From the cell containing the given text, extract its center point as [x, y] coordinate. 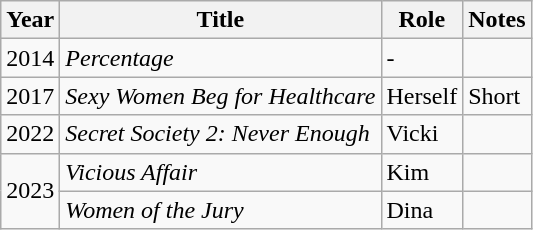
Sexy Women Beg for Healthcare [220, 96]
Percentage [220, 58]
Title [220, 20]
Year [30, 20]
Kim [422, 172]
Herself [422, 96]
Vicious Affair [220, 172]
Secret Society 2: Never Enough [220, 134]
2022 [30, 134]
Vicki [422, 134]
Short [497, 96]
2017 [30, 96]
Role [422, 20]
- [422, 58]
Women of the Jury [220, 210]
Dina [422, 210]
2023 [30, 191]
2014 [30, 58]
Notes [497, 20]
